Find where the given text appears and provide that cell's center as (X, Y) coordinate. 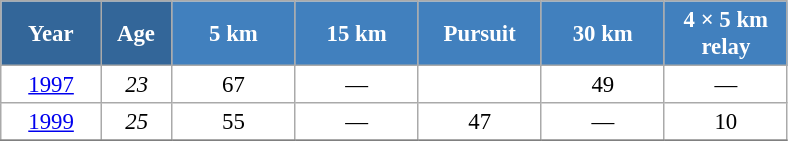
4 × 5 km relay (726, 34)
49 (602, 85)
47 (480, 122)
Year (52, 34)
23 (136, 85)
25 (136, 122)
5 km (234, 34)
Pursuit (480, 34)
1999 (52, 122)
67 (234, 85)
55 (234, 122)
Age (136, 34)
10 (726, 122)
15 km (356, 34)
30 km (602, 34)
1997 (52, 85)
